Locate the cell with the specified text and output its [x, y] center coordinate. 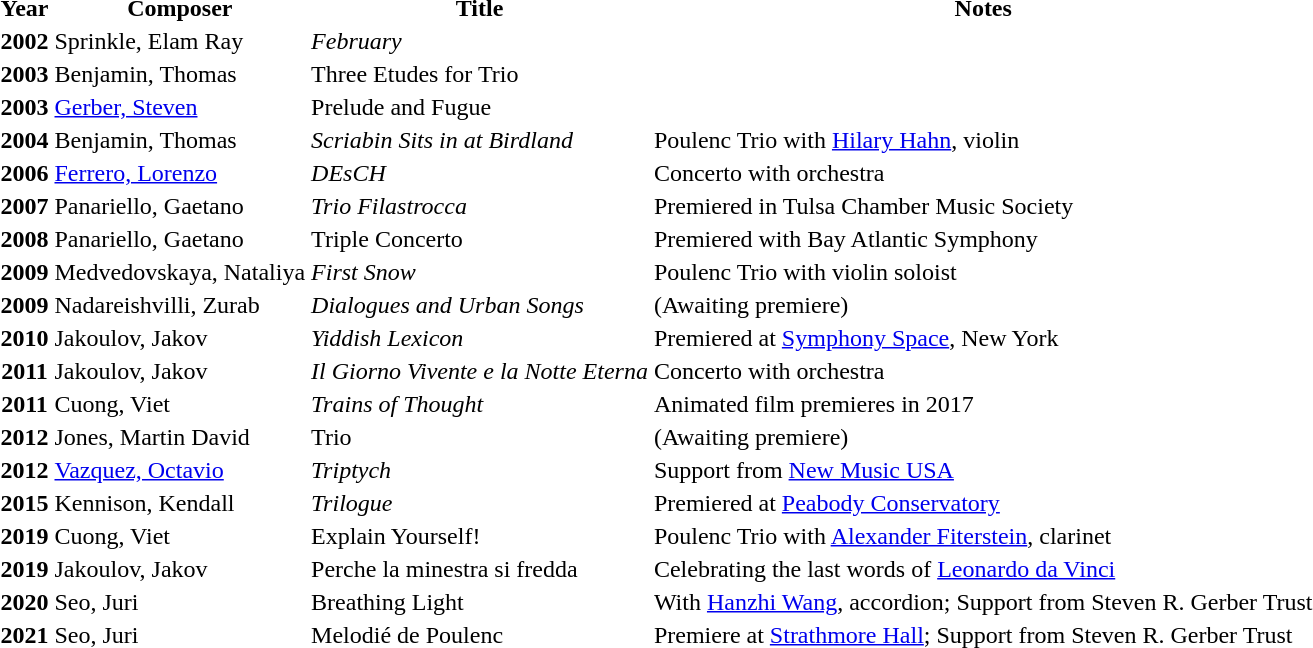
Trio Filastrocca [480, 206]
Trio [480, 437]
Breathing Light [480, 602]
Trilogue [480, 503]
Triptych [480, 470]
DEsCH [480, 173]
Kennison, Kendall [180, 503]
Medvedovskaya, Nataliya [180, 272]
Vazquez, Octavio [180, 470]
Dialogues and Urban Songs [480, 305]
Prelude and Fugue [480, 107]
Sprinkle, Elam Ray [180, 41]
Nadareishvilli, Zurab [180, 305]
Yiddish Lexicon [480, 338]
Triple Concerto [480, 239]
Seo, Juri [180, 602]
Scriabin Sits in at Birdland [480, 140]
Jones, Martin David [180, 437]
Il Giorno Vivente e la Notte Eterna [480, 371]
Ferrero, Lorenzo [180, 173]
Trains of Thought [480, 404]
Perche la minestra si fredda [480, 569]
February [480, 41]
First Snow [480, 272]
Three Etudes for Trio [480, 74]
Explain Yourself! [480, 536]
Gerber, Steven [180, 107]
